Scan for the cell matching the given text and deliver its [X, Y] coordinate at center. 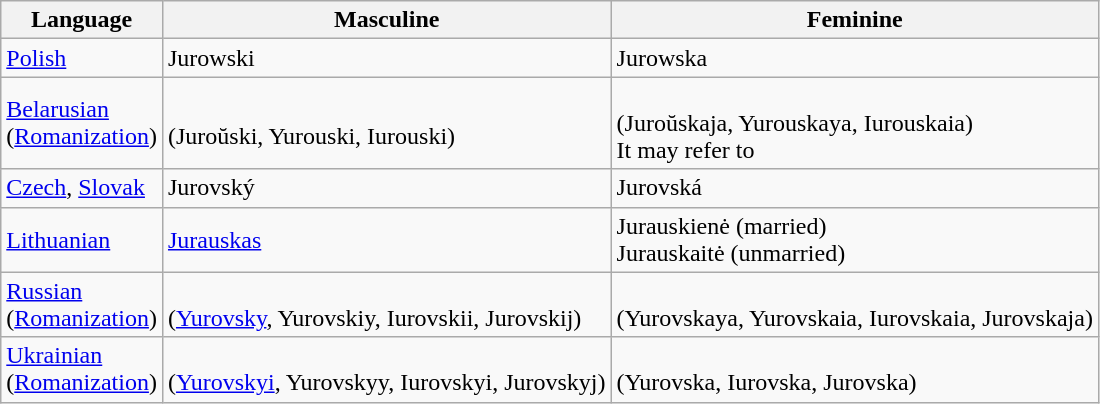
Jurowski [386, 58]
(Yurovska, Iurovska, Jurovska) [854, 370]
(Yurovskaya, Yurovskaia, Iurovskaia, Jurovskaja) [854, 304]
Masculine [386, 20]
(Juroŭski, Yurouski, Iurouski) [386, 123]
Polish [82, 58]
Jurovská [854, 188]
Jurauskas [386, 240]
(Juroŭskaja, Yurouskaya, Iurouskaia)It may refer to [854, 123]
Czech, Slovak [82, 188]
Jurovský [386, 188]
Jurauskienė (married) Jurauskaitė (unmarried) [854, 240]
Russian (Romanization) [82, 304]
Jurowska [854, 58]
Lithuanian [82, 240]
Ukrainian (Romanization) [82, 370]
(Yurovsky, Yurovskiy, Iurovskii, Jurovskij) [386, 304]
Belarusian (Romanization) [82, 123]
Language [82, 20]
Feminine [854, 20]
(Yurovskyi, Yurovskyy, Iurovskyi, Jurovskyj) [386, 370]
